Detect which cell encompasses the target text, then output its [X, Y] center coordinate. 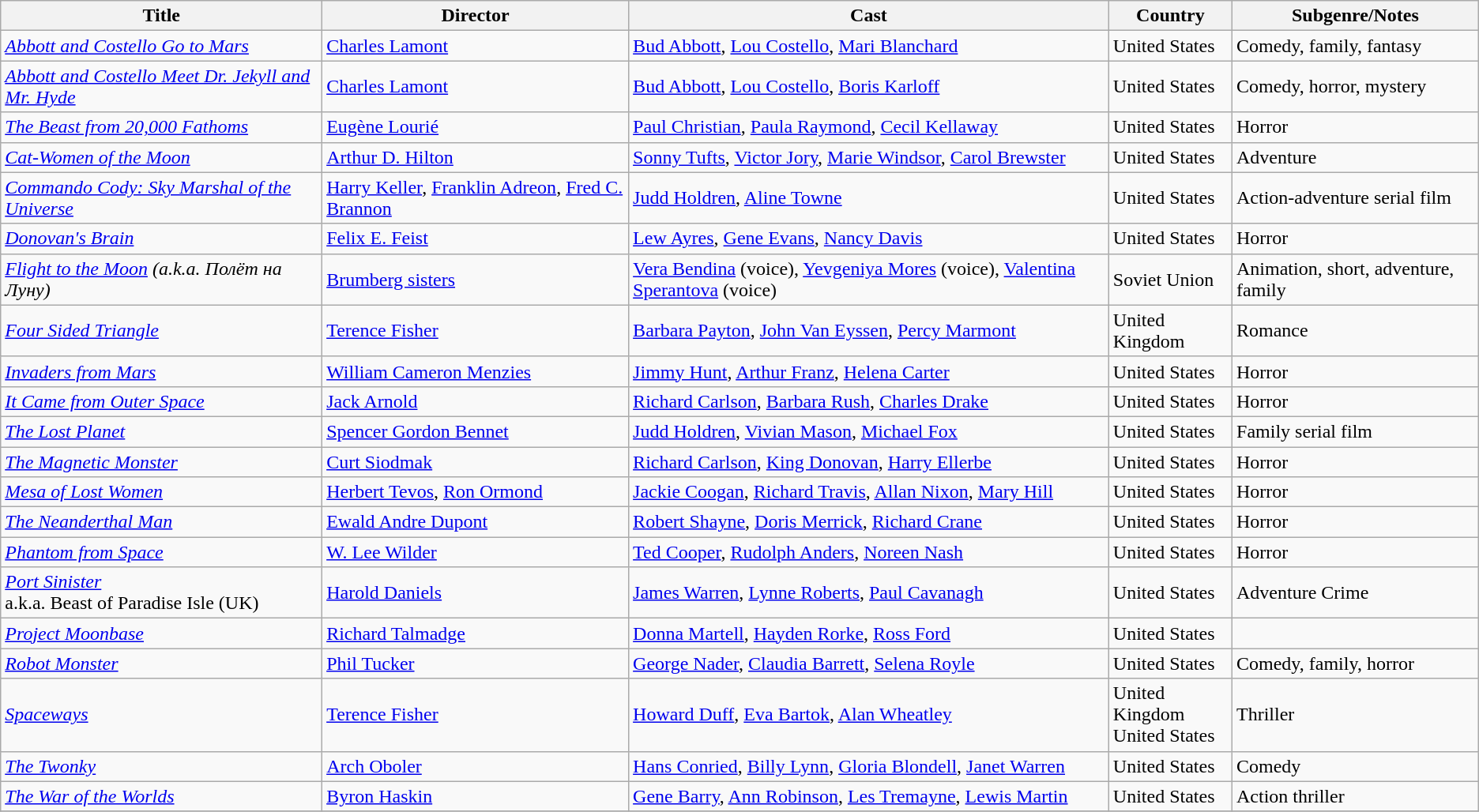
Comedy [1356, 766]
Hans Conried, Billy Lynn, Gloria Blondell, Janet Warren [869, 766]
Subgenre/Notes [1356, 16]
Comedy, horror, mystery [1356, 87]
Four Sided Triangle [161, 330]
Adventure Crime [1356, 592]
Ewald Andre Dupont [476, 522]
Romance [1356, 330]
Howard Duff, Eva Bartok, Alan Wheatley [869, 715]
Arch Oboler [476, 766]
Port Sinistera.k.a. Beast of Paradise Isle (UK) [161, 592]
Judd Holdren, Aline Towne [869, 197]
Harry Keller, Franklin Adreon, Fred C. Brannon [476, 197]
Barbara Payton, John Van Eyssen, Percy Marmont [869, 330]
It Came from Outer Space [161, 401]
Judd Holdren, Vivian Mason, Michael Fox [869, 431]
Project Moonbase [161, 633]
Flight to the Moon (a.k.a. Полёт на Луну) [161, 280]
Abbott and Costello Meet Dr. Jekyll and Mr. Hyde [161, 87]
Harold Daniels [476, 592]
Robot Monster [161, 664]
Jimmy Hunt, Arthur Franz, Helena Carter [869, 371]
James Warren, Lynne Roberts, Paul Cavanagh [869, 592]
Bud Abbott, Lou Costello, Mari Blanchard [869, 46]
Arthur D. Hilton [476, 157]
The War of the Worlds [161, 796]
The Magnetic Monster [161, 462]
Robert Shayne, Doris Merrick, Richard Crane [869, 522]
Director [476, 16]
Gene Barry, Ann Robinson, Les Tremayne, Lewis Martin [869, 796]
The Beast from 20,000 Fathoms [161, 127]
Action-adventure serial film [1356, 197]
Jack Arnold [476, 401]
Vera Bendina (voice), Yevgeniya Mores (voice), Valentina Sperantova (voice) [869, 280]
Soviet Union [1170, 280]
Ted Cooper, Rudolph Anders, Noreen Nash [869, 552]
Richard Talmadge [476, 633]
The Twonky [161, 766]
Invaders from Mars [161, 371]
Lew Ayres, Gene Evans, Nancy Davis [869, 239]
Thriller [1356, 715]
Spaceways [161, 715]
Spencer Gordon Bennet [476, 431]
Brumberg sisters [476, 280]
Richard Carlson, King Donovan, Harry Ellerbe [869, 462]
Curt Siodmak [476, 462]
Comedy, family, fantasy [1356, 46]
Donovan's Brain [161, 239]
The Neanderthal Man [161, 522]
Cat-Women of the Moon [161, 157]
Country [1170, 16]
Abbott and Costello Go to Mars [161, 46]
Herbert Tevos, Ron Ormond [476, 492]
Byron Haskin [476, 796]
Donna Martell, Hayden Rorke, Ross Ford [869, 633]
Title [161, 16]
Bud Abbott, Lou Costello, Boris Karloff [869, 87]
Paul Christian, Paula Raymond, Cecil Kellaway [869, 127]
Animation, short, adventure, family [1356, 280]
W. Lee Wilder [476, 552]
George Nader, Claudia Barrett, Selena Royle [869, 664]
William Cameron Menzies [476, 371]
The Lost Planet [161, 431]
Action thriller [1356, 796]
Jackie Coogan, Richard Travis, Allan Nixon, Mary Hill [869, 492]
Family serial film [1356, 431]
Sonny Tufts, Victor Jory, Marie Windsor, Carol Brewster [869, 157]
Phil Tucker [476, 664]
Felix E. Feist [476, 239]
Richard Carlson, Barbara Rush, Charles Drake [869, 401]
Mesa of Lost Women [161, 492]
Adventure [1356, 157]
Eugène Lourié [476, 127]
United Kingdom [1170, 330]
Comedy, family, horror [1356, 664]
United KingdomUnited States [1170, 715]
Phantom from Space [161, 552]
Cast [869, 16]
Commando Cody: Sky Marshal of the Universe [161, 197]
